Identify which cell holds the provided text, then report its [X, Y] central coordinate. 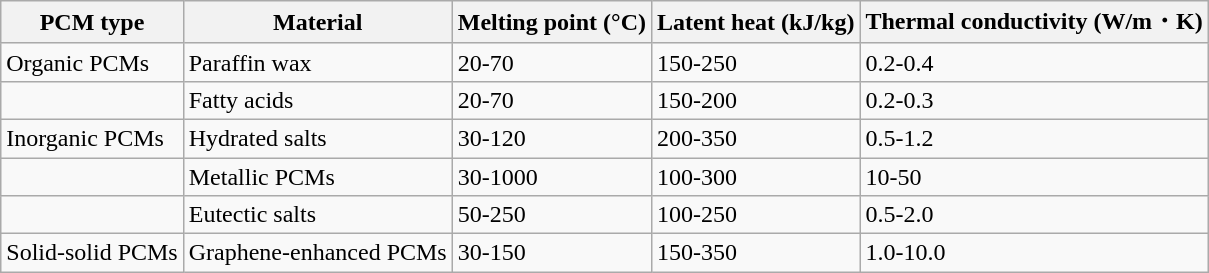
Melting point (°C) [552, 22]
150-200 [756, 100]
150-250 [756, 62]
Thermal conductivity (W/m・K) [1034, 22]
PCM type [92, 22]
1.0-10.0 [1034, 253]
200-350 [756, 138]
10-50 [1034, 177]
Inorganic PCMs [92, 138]
150-350 [756, 253]
Latent heat (kJ/kg) [756, 22]
Graphene-enhanced PCMs [318, 253]
Metallic PCMs [318, 177]
100-250 [756, 215]
30-150 [552, 253]
30-120 [552, 138]
0.5-1.2 [1034, 138]
Eutectic salts [318, 215]
0.5-2.0 [1034, 215]
50-250 [552, 215]
Organic PCMs [92, 62]
30-1000 [552, 177]
Material [318, 22]
Hydrated salts [318, 138]
Paraffin wax [318, 62]
Solid-solid PCMs [92, 253]
Fatty acids [318, 100]
0.2-0.4 [1034, 62]
0.2-0.3 [1034, 100]
100-300 [756, 177]
